Search for the cell housing the specified text and yield its (X, Y) center coordinate. 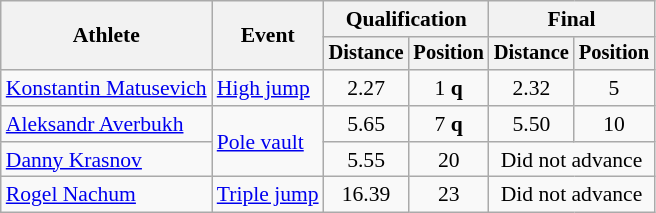
Qualification (406, 19)
Konstantin Matusevich (106, 88)
2.32 (532, 88)
5.55 (366, 160)
Final (572, 19)
Aleksandr Averbukh (106, 124)
Danny Krasnov (106, 160)
Pole vault (268, 142)
5 (614, 88)
2.27 (366, 88)
Event (268, 36)
Athlete (106, 36)
16.39 (366, 195)
5.50 (532, 124)
High jump (268, 88)
5.65 (366, 124)
7 q (449, 124)
Triple jump (268, 195)
1 q (449, 88)
20 (449, 160)
23 (449, 195)
Rogel Nachum (106, 195)
10 (614, 124)
